Provide the (X, Y) coordinate of the cell's center where the given text is located.  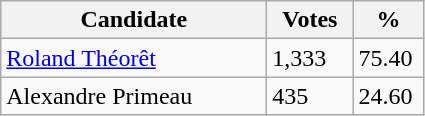
435 (310, 96)
75.40 (388, 58)
Candidate (134, 20)
24.60 (388, 96)
Roland Théorêt (134, 58)
Votes (310, 20)
1,333 (310, 58)
% (388, 20)
Alexandre Primeau (134, 96)
